Search for the cell housing the specified text and yield its [x, y] center coordinate. 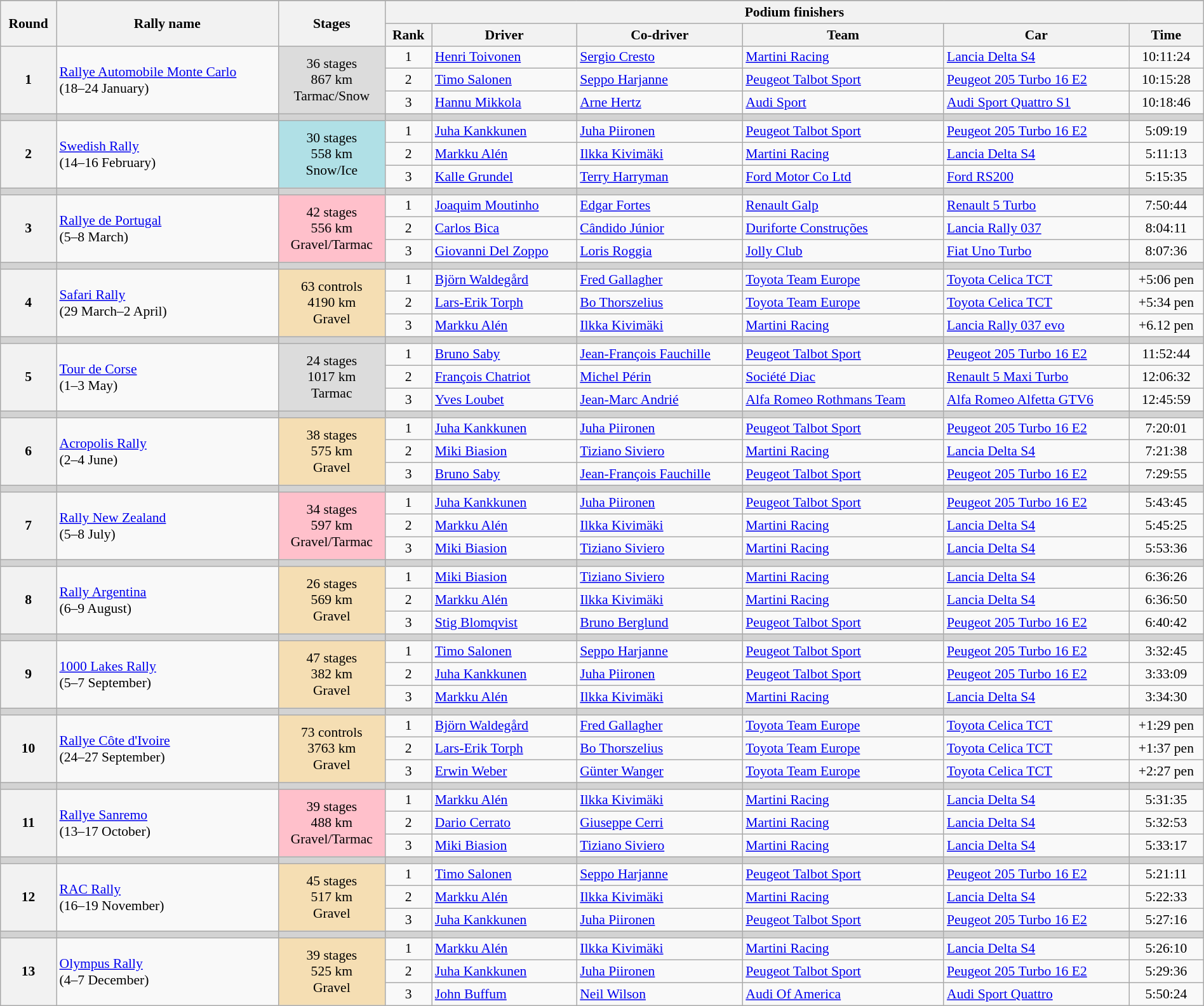
Ford Motor Co Ltd [843, 177]
5:53:36 [1167, 549]
39 stages525 kmGravel [331, 972]
+5:34 pen [1167, 303]
Rank [409, 35]
Swedish Rally(14–16 February) [167, 154]
Giovanni Del Zoppo [504, 251]
Cândido Júnior [659, 229]
Podium finishers [795, 12]
13 [29, 972]
Yves Loubet [504, 400]
5:21:11 [1167, 875]
Neil Wilson [659, 995]
45 stages517 kmGravel [331, 897]
+1:29 pen [1167, 726]
47 stages382 kmGravel [331, 674]
34 stages597 kmGravel/Tarmac [331, 526]
6:36:26 [1167, 577]
26 stages569 kmGravel [331, 600]
Jolly Club [843, 251]
Sergio Cresto [659, 57]
10:15:28 [1167, 80]
Car [1036, 35]
+1:37 pen [1167, 749]
Günter Wanger [659, 772]
63 controls4190 kmGravel [331, 302]
10:11:24 [1167, 57]
Safari Rally(29 March–2 April) [167, 302]
Erwin Weber [504, 772]
Michel Périn [659, 377]
Rally New Zealand(5–8 July) [167, 526]
Rallye Côte d'Ivoire(24–27 September) [167, 748]
6 [29, 451]
Co-driver [659, 35]
4 [29, 302]
Olympus Rally(4–7 December) [167, 972]
Fiat Uno Turbo [1036, 251]
73 controls3763 kmGravel [331, 748]
5 [29, 377]
John Buffum [504, 995]
RAC Rally(16–19 November) [167, 897]
François Chatriot [504, 377]
5:11:13 [1167, 154]
Stages [331, 23]
Hannu Mikkola [504, 103]
Henri Toivonen [504, 57]
Renault 5 Maxi Turbo [1036, 377]
Loris Roggia [659, 251]
Audi Sport Quattro [1036, 995]
5:09:19 [1167, 131]
30 stages558 kmSnow/Ice [331, 154]
8:04:11 [1167, 229]
8:07:36 [1167, 251]
5:43:45 [1167, 503]
+5:06 pen [1167, 280]
7:50:44 [1167, 206]
8 [29, 600]
5:50:24 [1167, 995]
6:40:42 [1167, 623]
12:06:32 [1167, 377]
Société Diac [843, 377]
39 stages488 kmGravel/Tarmac [331, 823]
42 stages556 kmGravel/Tarmac [331, 229]
Rallye de Portugal(5–8 March) [167, 229]
Stig Blomqvist [504, 623]
Rallye Sanremo(13–17 October) [167, 823]
Rally Argentina(6–9 August) [167, 600]
Edgar Fortes [659, 206]
+6.12 pen [1167, 326]
Tour de Corse(1–3 May) [167, 377]
Carlos Bica [504, 229]
Jean-Marc Andrié [659, 400]
Kalle Grundel [504, 177]
Audi Of America [843, 995]
Ford RS200 [1036, 177]
6:36:50 [1167, 600]
24 stages1017 kmTarmac [331, 377]
Dario Cerrato [504, 823]
5:15:35 [1167, 177]
Renault 5 Turbo [1036, 206]
Acropolis Rally(2–4 June) [167, 451]
Alfa Romeo Alfetta GTV6 [1036, 400]
11 [29, 823]
5:32:53 [1167, 823]
5:31:35 [1167, 800]
7:29:55 [1167, 474]
Duriforte Construções [843, 229]
Audi Sport [843, 103]
12 [29, 897]
1000 Lakes Rally(5–7 September) [167, 674]
Round [29, 23]
Rally name [167, 23]
Terry Harryman [659, 177]
Audi Sport Quattro S1 [1036, 103]
11:52:44 [1167, 354]
3:34:30 [1167, 697]
5:27:16 [1167, 920]
7 [29, 526]
12:45:59 [1167, 400]
5:29:36 [1167, 972]
Rallye Automobile Monte Carlo(18–24 January) [167, 80]
5:26:10 [1167, 949]
Giuseppe Cerri [659, 823]
3:33:09 [1167, 674]
7:20:01 [1167, 429]
10 [29, 748]
Lancia Rally 037 evo [1036, 326]
3:32:45 [1167, 652]
Lancia Rally 037 [1036, 229]
5:22:33 [1167, 897]
Joaquim Moutinho [504, 206]
Bruno Berglund [659, 623]
Driver [504, 35]
Time [1167, 35]
36 stages867 kmTarmac/Snow [331, 80]
Arne Hertz [659, 103]
7:21:38 [1167, 452]
+2:27 pen [1167, 772]
9 [29, 674]
Alfa Romeo Rothmans Team [843, 400]
5:45:25 [1167, 526]
Renault Galp [843, 206]
38 stages575 kmGravel [331, 451]
Team [843, 35]
5:33:17 [1167, 846]
10:18:46 [1167, 103]
